Return the [X, Y] coordinate for the center point of the cell that contains the specified text.  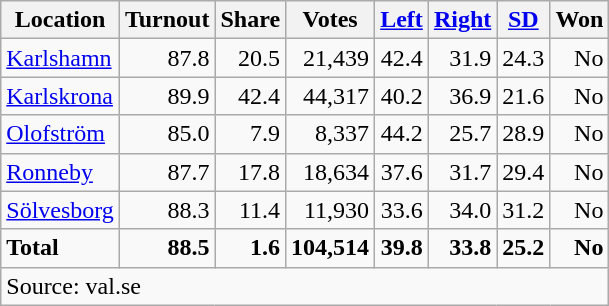
40.2 [402, 96]
33.6 [402, 210]
7.9 [250, 134]
21,439 [330, 58]
Sölvesborg [60, 210]
25.2 [524, 248]
Source: val.se [305, 286]
11,930 [330, 210]
Share [250, 20]
Right [462, 20]
Karlshamn [60, 58]
29.4 [524, 172]
8,337 [330, 134]
SD [524, 20]
33.8 [462, 248]
104,514 [330, 248]
44.2 [402, 134]
Location [60, 20]
31.2 [524, 210]
87.7 [167, 172]
Ronneby [60, 172]
Left [402, 20]
31.7 [462, 172]
21.6 [524, 96]
25.7 [462, 134]
24.3 [524, 58]
37.6 [402, 172]
87.8 [167, 58]
85.0 [167, 134]
Turnout [167, 20]
88.5 [167, 248]
39.8 [402, 248]
Votes [330, 20]
28.9 [524, 134]
34.0 [462, 210]
17.8 [250, 172]
88.3 [167, 210]
Won [580, 20]
36.9 [462, 96]
1.6 [250, 248]
11.4 [250, 210]
Olofström [60, 134]
89.9 [167, 96]
31.9 [462, 58]
20.5 [250, 58]
18,634 [330, 172]
Total [60, 248]
Karlskrona [60, 96]
44,317 [330, 96]
